Detect which cell encompasses the target text, then output its (X, Y) center coordinate. 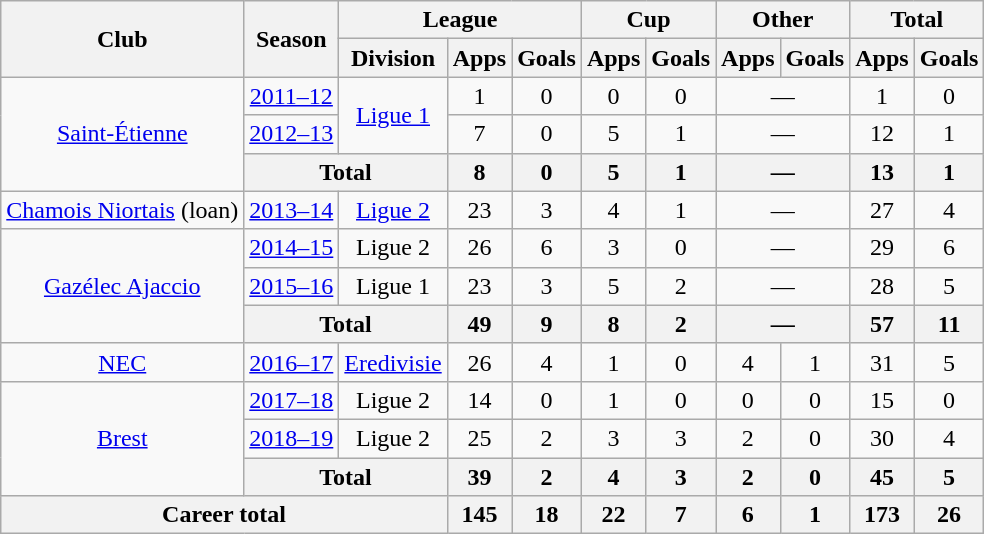
9 (547, 324)
145 (479, 515)
Season (292, 39)
2015–16 (292, 286)
League (460, 20)
Career total (224, 515)
2017–18 (292, 400)
31 (882, 362)
39 (479, 477)
NEC (122, 362)
2014–15 (292, 248)
13 (882, 172)
Chamois Niortais (loan) (122, 210)
Brest (122, 438)
29 (882, 248)
Eredivisie (393, 362)
27 (882, 210)
2012–13 (292, 134)
14 (479, 400)
12 (882, 134)
2018–19 (292, 438)
Other (783, 20)
2016–17 (292, 362)
11 (949, 324)
Saint-Étienne (122, 134)
22 (613, 515)
Division (393, 58)
28 (882, 286)
Gazélec Ajaccio (122, 286)
57 (882, 324)
25 (479, 438)
Club (122, 39)
2011–12 (292, 96)
49 (479, 324)
15 (882, 400)
45 (882, 477)
2013–14 (292, 210)
Cup (648, 20)
173 (882, 515)
18 (547, 515)
30 (882, 438)
